Identify which cell holds the provided text, then report its (x, y) central coordinate. 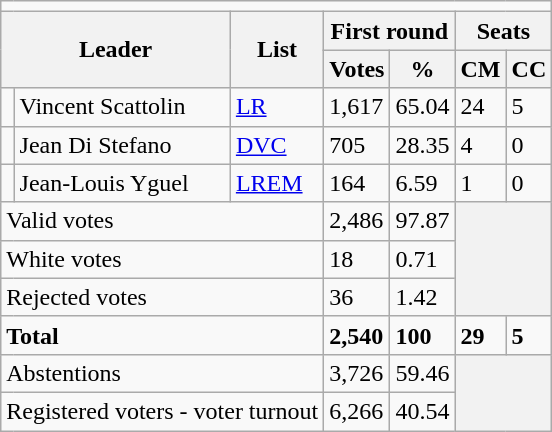
4 (480, 145)
29 (480, 335)
40.54 (422, 411)
1,617 (357, 107)
LREM (276, 183)
59.46 (422, 373)
6,266 (357, 411)
DVC (276, 145)
1 (480, 183)
1.42 (422, 297)
% (422, 69)
28.35 (422, 145)
36 (357, 297)
2,486 (357, 221)
Valid votes (162, 221)
LR (276, 107)
0.71 (422, 259)
Jean-Louis Yguel (122, 183)
3,726 (357, 373)
Jean Di Stefano (122, 145)
65.04 (422, 107)
Seats (504, 31)
705 (357, 145)
Abstentions (162, 373)
97.87 (422, 221)
100 (422, 335)
18 (357, 259)
Leader (116, 50)
Total (162, 335)
List (276, 50)
Votes (357, 69)
2,540 (357, 335)
CM (480, 69)
164 (357, 183)
CC (529, 69)
6.59 (422, 183)
White votes (162, 259)
Vincent Scattolin (122, 107)
24 (480, 107)
Rejected votes (162, 297)
First round (390, 31)
Registered voters - voter turnout (162, 411)
